Scan for the cell matching the given text and deliver its [X, Y] coordinate at center. 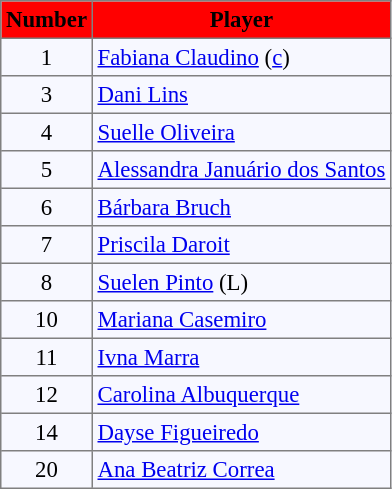
Priscila Daroit [241, 245]
4 [47, 132]
Player [241, 20]
Suelen Pinto (L) [241, 282]
Carolina Albuquerque [241, 395]
14 [47, 432]
Mariana Casemiro [241, 320]
10 [47, 320]
Dani Lins [241, 95]
3 [47, 95]
20 [47, 470]
Alessandra Januário dos Santos [241, 170]
Dayse Figueiredo [241, 432]
Ana Beatriz Correa [241, 470]
11 [47, 357]
Ivna Marra [241, 357]
Number [47, 20]
12 [47, 395]
Fabiana Claudino (c) [241, 57]
7 [47, 245]
6 [47, 207]
8 [47, 282]
1 [47, 57]
Bárbara Bruch [241, 207]
5 [47, 170]
Suelle Oliveira [241, 132]
